Determine the [X, Y] coordinate at the center of the cell enclosing the given text.  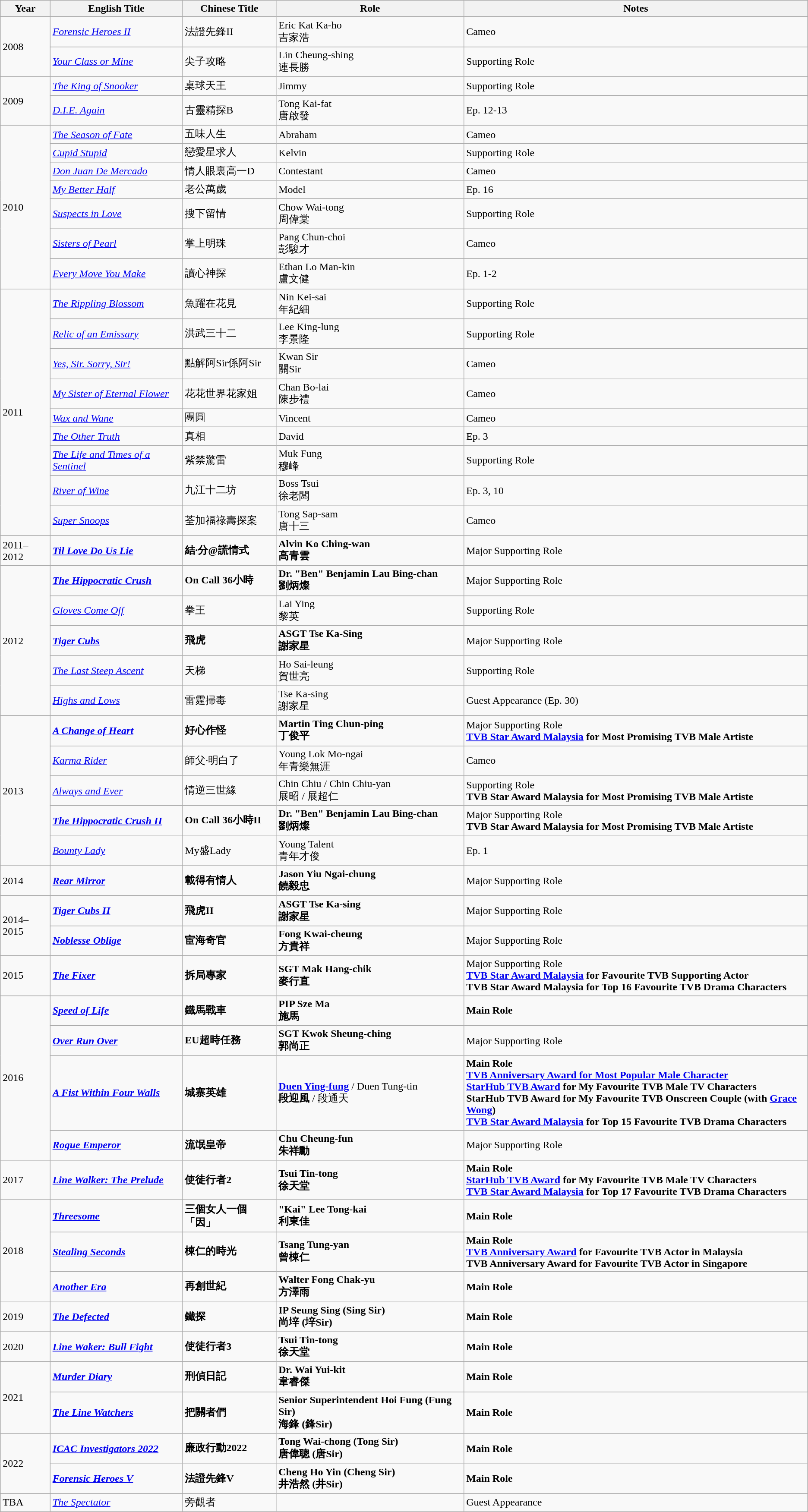
Tiger Cubs [117, 641]
鐵探 [230, 1317]
花花世界花家姐 [230, 394]
Sisters of Pearl [117, 244]
Ep. 3, 10 [636, 491]
Abraham [370, 135]
Super Snoops [117, 521]
廉政行動2022 [230, 1449]
Karma Rider [117, 761]
戀愛星求人 [230, 153]
好心作怪 [230, 731]
The Rippling Blossom [117, 304]
Another Era [117, 1287]
Kwan Sir 關Sir [370, 364]
Line Walker: The Prelude [117, 1180]
把關者們 [230, 1413]
飛虎II [230, 911]
Threesome [117, 1216]
讀心神探 [230, 274]
Contestant [370, 171]
Chow Wai-tong 周偉棠 [370, 214]
On Call 36小時II [230, 821]
Highs and Lows [117, 701]
團圓 [230, 418]
SGT Mak Hang-chik 麥行直 [370, 976]
搜下留情 [230, 214]
Ethan Lo Man-kin 盧文健 [370, 274]
Cupid Stupid [117, 153]
Major Supporting RoleTVB Star Award Malaysia for Favourite TVB Supporting Actor TVB Star Award Malaysia for Top 16 Favourite TVB Drama Characters [636, 976]
The Hippocratic Crush II [117, 821]
English Title [117, 9]
Tong Sap-sam 唐十三 [370, 521]
流氓皇帝 [230, 1145]
A Change of Heart [117, 731]
使徒行者2 [230, 1180]
宦海奇官 [230, 941]
Ep. 1-2 [636, 274]
Muk Fung 穆峰 [370, 460]
Always and Ever [117, 791]
Chan Bo-lai 陳步禮 [370, 394]
Forensic Heroes V [117, 1478]
TBA [25, 1503]
點解阿Sir係阿Sir [230, 364]
Ep. 16 [636, 190]
Tse Ka-sing 謝家星 [370, 701]
Dr. Wai Yui-kit 韋睿傑 [370, 1377]
2021 [25, 1398]
古靈精探B [230, 110]
2008 [25, 47]
2011 [25, 412]
Senior Superintendent Hoi Fung (Fung Sir)海鋒 (鋒Sir) [370, 1413]
Lee King-lung 李景隆 [370, 334]
法證先鋒V [230, 1478]
The Hippocratic Crush [117, 581]
2018 [25, 1251]
Model [370, 190]
Guest Appearance [636, 1503]
ICAC Investigators 2022 [117, 1449]
再創世紀 [230, 1287]
Suspects in Love [117, 214]
Your Class or Mine [117, 62]
載得有情人 [230, 881]
Rogue Emperor [117, 1145]
The Fixer [117, 976]
2017 [25, 1180]
Pang Chun-choi 彭駿才 [370, 244]
Chinese Title [230, 9]
River of Wine [117, 491]
Over Run Over [117, 1041]
雷霆掃毒 [230, 701]
The Life and Times of a Sentinel [117, 460]
城寨英雄 [230, 1093]
Role [370, 9]
IP Seung Sing (Sing Sir)尚垶 (垶Sir) [370, 1317]
鐵馬戰車 [230, 1011]
Young Talent 青年才俊 [370, 851]
荃加福祿壽探案 [230, 521]
ASGT Tse Ka-sing 謝家星 [370, 911]
天梯 [230, 671]
A Fist Within Four Walls [117, 1093]
飛虎 [230, 641]
Stealing Seconds [117, 1252]
Bounty Lady [117, 851]
Til Love Do Us Lie [117, 551]
Eric Kat Ka-ho 吉家浩 [370, 32]
2010 [25, 207]
拆局專家 [230, 976]
刑偵日記 [230, 1377]
2012 [25, 641]
2014–2015 [25, 926]
Boss Tsui 徐老闆 [370, 491]
Lai Ying 黎英 [370, 611]
The King of Snooker [117, 86]
On Call 36小時 [230, 581]
Rear Mirror [117, 881]
Don Juan De Mercado [117, 171]
五味人生 [230, 135]
"Kai" Lee Tong-kai 利東佳 [370, 1216]
My Better Half [117, 190]
Main Role StarHub TVB Award for My Favourite TVB Male TV Characters TVB Star Award Malaysia for Top 17 Favourite TVB Drama Characters [636, 1180]
Tong Kai-fat 唐啟發 [370, 110]
Relic of an Emissary [117, 334]
洪武三十二 [230, 334]
EU超時任務 [230, 1041]
Every Move You Make [117, 274]
The Season of Fate [117, 135]
Jason Yiu Ngai-chung 饒毅忠 [370, 881]
Duen Ying-fung / Duen Tung-tin 段迎風 / 段通天 [370, 1093]
2019 [25, 1317]
The Other Truth [117, 437]
Notes [636, 9]
Ep. 3 [636, 437]
九江十二坊 [230, 491]
ASGT Tse Ka-Sing 謝家星 [370, 641]
PIP Sze Ma 施馬 [370, 1011]
旁觀者 [230, 1503]
Lin Cheung-shing 連長勝 [370, 62]
Alvin Ko Ching-wan 高青雲 [370, 551]
2009 [25, 101]
掌上明珠 [230, 244]
Wax and Wane [117, 418]
Tsang Tung-yan 曾棟仁 [370, 1252]
桌球天王 [230, 86]
Kelvin [370, 153]
情人眼裏高一D [230, 171]
師父·明白了 [230, 761]
SGT Kwok Sheung-ching 郭尚正 [370, 1041]
The Line Watchers [117, 1413]
Gloves Come Off [117, 611]
Speed of Life [117, 1011]
2014 [25, 881]
情逆三世緣 [230, 791]
Noblesse Oblige [117, 941]
Young Lok Mo-ngai 年青樂無涯 [370, 761]
My盛Lady [230, 851]
拳王 [230, 611]
2016 [25, 1078]
The Spectator [117, 1503]
Main Role TVB Anniversary Award for Favourite TVB Actor in Malaysia TVB Anniversary Award for Favourite TVB Actor in Singapore [636, 1252]
Walter Fong Chak-yu 方澤雨 [370, 1287]
Supporting RoleTVB Star Award Malaysia for Most Promising TVB Male Artiste [636, 791]
Yes, Sir. Sorry, Sir! [117, 364]
Line Waker: Bull Fight [117, 1347]
Jimmy [370, 86]
Murder Diary [117, 1377]
2015 [25, 976]
Martin Ting Chun-ping 丁俊平 [370, 731]
2020 [25, 1347]
Chin Chiu / Chin Chiu-yan 展昭 / 展超仁 [370, 791]
真相 [230, 437]
Ho Sai-leung 賀世亮 [370, 671]
The Last Steep Ascent [117, 671]
Nin Kei-sai 年紀細 [370, 304]
2013 [25, 791]
David [370, 437]
2011–2012 [25, 551]
Ep. 12-13 [636, 110]
三個女人一個「因」 [230, 1216]
棟仁的時光 [230, 1252]
老公萬歲 [230, 190]
使徒行者3 [230, 1347]
D.I.E. Again [117, 110]
結·分@謊情式 [230, 551]
Guest Appearance (Ep. 30) [636, 701]
Chu Cheung-fun 朱祥勳 [370, 1145]
2022 [25, 1464]
Cheng Ho Yin (Cheng Sir) 井浩然 (井Sir) [370, 1478]
My Sister of Eternal Flower [117, 394]
Tiger Cubs II [117, 911]
Tong Wai-chong (Tong Sir) 唐偉聰 (唐Sir) [370, 1449]
尖子攻略 [230, 62]
Year [25, 9]
法證先鋒II [230, 32]
紫禁驚雷 [230, 460]
The Defected [117, 1317]
Ep. 1 [636, 851]
Vincent [370, 418]
Forensic Heroes II [117, 32]
Fong Kwai-cheung 方貴祥 [370, 941]
魚躍在花見 [230, 304]
